Capture the cell that displays the provided text and extract its [X, Y] central coordinate. 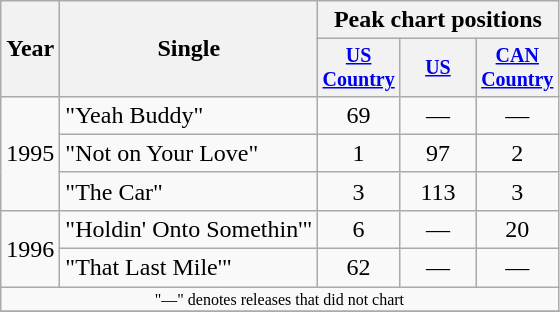
1996 [30, 248]
62 [359, 268]
97 [438, 153]
1 [359, 153]
Year [30, 49]
"That Last Mile'" [189, 268]
Single [189, 49]
"Not on Your Love" [189, 153]
1995 [30, 153]
"The Car" [189, 191]
6 [359, 229]
2 [517, 153]
"Holdin' Onto Somethin'" [189, 229]
Peak chart positions [438, 20]
US [438, 68]
CAN Country [517, 68]
"—" denotes releases that did not chart [280, 299]
20 [517, 229]
113 [438, 191]
69 [359, 115]
"Yeah Buddy" [189, 115]
US Country [359, 68]
